For the text-containing cell, return its midpoint in (X, Y) coordinate format. 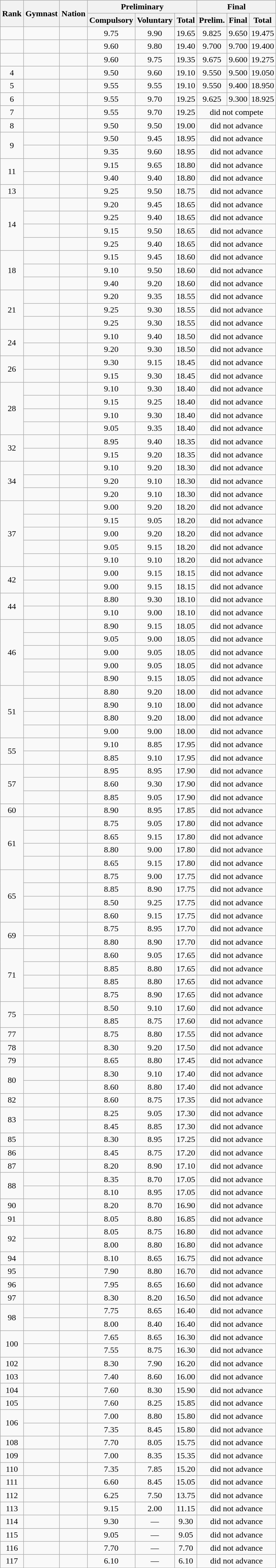
92 (12, 1239)
9.65 (155, 165)
Rank (12, 13)
16.00 (186, 1377)
8 (12, 125)
7.40 (111, 1377)
14 (12, 224)
60 (12, 810)
105 (12, 1403)
112 (12, 1495)
6.25 (111, 1495)
9.650 (238, 33)
15.75 (186, 1443)
114 (12, 1522)
9.90 (155, 33)
51 (12, 712)
16.50 (186, 1298)
17.50 (186, 1048)
Compulsory (111, 20)
98 (12, 1317)
115 (12, 1535)
106 (12, 1423)
16.70 (186, 1271)
32 (12, 448)
57 (12, 784)
77 (12, 1034)
65 (12, 896)
16.60 (186, 1285)
28 (12, 409)
did not compete (237, 112)
37 (12, 534)
13.75 (186, 1495)
9.400 (238, 86)
7 (12, 112)
80 (12, 1080)
15.85 (186, 1403)
75 (12, 1015)
71 (12, 975)
34 (12, 481)
17.35 (186, 1100)
17.25 (186, 1140)
17.20 (186, 1153)
85 (12, 1140)
88 (12, 1186)
18.950 (263, 86)
15.90 (186, 1390)
16.20 (186, 1363)
5 (12, 86)
79 (12, 1061)
19.35 (186, 60)
100 (12, 1344)
83 (12, 1120)
102 (12, 1363)
11.15 (186, 1508)
9.675 (212, 60)
26 (12, 369)
7.65 (111, 1337)
16.85 (186, 1218)
9.825 (212, 33)
109 (12, 1456)
103 (12, 1377)
94 (12, 1258)
86 (12, 1153)
6 (12, 99)
9.300 (238, 99)
8.40 (155, 1324)
9 (12, 145)
90 (12, 1205)
18.925 (263, 99)
19.275 (263, 60)
44 (12, 606)
17.45 (186, 1061)
108 (12, 1443)
96 (12, 1285)
18 (12, 270)
7.55 (111, 1350)
15.05 (186, 1482)
18.75 (186, 191)
19.00 (186, 125)
17.10 (186, 1166)
104 (12, 1390)
19.475 (263, 33)
116 (12, 1548)
113 (12, 1508)
19.65 (186, 33)
7.95 (111, 1285)
82 (12, 1100)
21 (12, 310)
24 (12, 343)
16.90 (186, 1205)
9.625 (212, 99)
97 (12, 1298)
117 (12, 1561)
17.85 (186, 810)
7.75 (111, 1311)
6.60 (111, 1482)
Nation (73, 13)
46 (12, 652)
16.75 (186, 1258)
17.55 (186, 1034)
19.400 (263, 46)
42 (12, 580)
19.050 (263, 73)
87 (12, 1166)
15.35 (186, 1456)
55 (12, 751)
Gymnast (42, 13)
15.20 (186, 1469)
91 (12, 1218)
95 (12, 1271)
4 (12, 73)
61 (12, 843)
13 (12, 191)
9.600 (238, 60)
9.80 (155, 46)
111 (12, 1482)
9.500 (238, 73)
78 (12, 1048)
69 (12, 935)
7.50 (155, 1495)
11 (12, 172)
Prelim. (212, 20)
110 (12, 1469)
2.00 (155, 1508)
Voluntary (155, 20)
Preliminary (142, 7)
7.85 (155, 1469)
19.40 (186, 46)
